Locate the cell with the specified text and output its [X, Y] center coordinate. 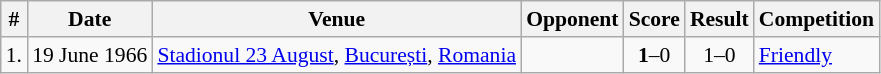
Result [720, 19]
Score [654, 19]
Date [90, 19]
1. [14, 55]
Competition [816, 19]
Friendly [816, 55]
Stadionul 23 August, București, Romania [336, 55]
19 June 1966 [90, 55]
Venue [336, 19]
# [14, 19]
Opponent [572, 19]
